From the cell containing the given text, extract its center point as [x, y] coordinate. 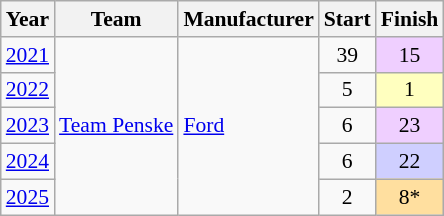
2022 [28, 90]
Start [348, 19]
1 [410, 90]
Year [28, 19]
2024 [28, 162]
23 [410, 126]
Finish [410, 19]
2025 [28, 197]
8* [410, 197]
2023 [28, 126]
Manufacturer [248, 19]
Ford [248, 126]
2021 [28, 55]
Team Penske [116, 126]
15 [410, 55]
5 [348, 90]
2 [348, 197]
39 [348, 55]
Team [116, 19]
22 [410, 162]
